Capture the cell that displays the provided text and extract its [X, Y] central coordinate. 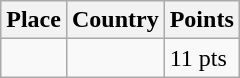
Points [202, 20]
11 pts [202, 58]
Country [115, 20]
Place [34, 20]
